Detect which cell encompasses the target text, then output its (X, Y) center coordinate. 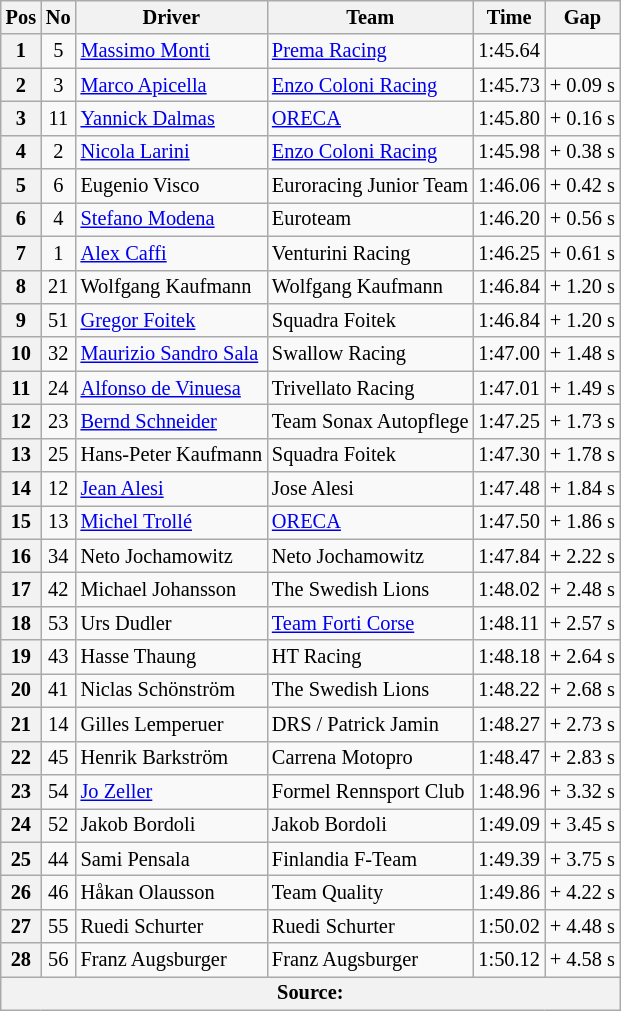
+ 3.45 s (582, 825)
Sami Pensala (172, 859)
Eugenio Visco (172, 186)
Massimo Monti (172, 51)
Alex Caffi (172, 253)
+ 2.57 s (582, 623)
+ 4.48 s (582, 926)
No (58, 17)
Finlandia F-Team (370, 859)
1:47.30 (508, 455)
Prema Racing (370, 51)
52 (58, 825)
+ 0.38 s (582, 152)
53 (58, 623)
1:48.47 (508, 758)
1:47.00 (508, 354)
41 (58, 690)
Venturini Racing (370, 253)
1:47.25 (508, 421)
Urs Dudler (172, 623)
Swallow Racing (370, 354)
26 (21, 892)
16 (21, 556)
Jose Alesi (370, 489)
Gap (582, 17)
1:47.50 (508, 522)
1:48.02 (508, 589)
+ 2.22 s (582, 556)
8 (21, 287)
+ 0.09 s (582, 85)
+ 0.42 s (582, 186)
Driver (172, 17)
54 (58, 791)
32 (58, 354)
1:49.09 (508, 825)
1:45.80 (508, 118)
1:45.98 (508, 152)
Nicola Larini (172, 152)
Pos (21, 17)
56 (58, 960)
1:46.25 (508, 253)
Gilles Lemperuer (172, 724)
Hans-Peter Kaufmann (172, 455)
Gregor Foitek (172, 320)
+ 0.16 s (582, 118)
Bernd Schneider (172, 421)
19 (21, 657)
+ 2.83 s (582, 758)
+ 0.61 s (582, 253)
Yannick Dalmas (172, 118)
Formel Rennsport Club (370, 791)
+ 2.48 s (582, 589)
9 (21, 320)
Håkan Olausson (172, 892)
1:50.12 (508, 960)
10 (21, 354)
1:49.39 (508, 859)
28 (21, 960)
Jean Alesi (172, 489)
1:49.86 (508, 892)
1:47.48 (508, 489)
Niclas Schönström (172, 690)
Alfonso de Vinuesa (172, 388)
+ 1.73 s (582, 421)
27 (21, 926)
Carrena Motopro (370, 758)
46 (58, 892)
Henrik Barkström (172, 758)
1:48.18 (508, 657)
Team (370, 17)
+ 1.78 s (582, 455)
1:48.96 (508, 791)
+ 2.73 s (582, 724)
1:45.64 (508, 51)
HT Racing (370, 657)
15 (21, 522)
22 (21, 758)
42 (58, 589)
44 (58, 859)
Hasse Thaung (172, 657)
7 (21, 253)
+ 1.86 s (582, 522)
1:46.20 (508, 219)
+ 3.75 s (582, 859)
Team Forti Corse (370, 623)
1:48.22 (508, 690)
43 (58, 657)
+ 1.48 s (582, 354)
+ 4.22 s (582, 892)
Marco Apicella (172, 85)
1:50.02 (508, 926)
+ 1.49 s (582, 388)
Team Quality (370, 892)
+ 2.64 s (582, 657)
Maurizio Sandro Sala (172, 354)
Michel Trollé (172, 522)
+ 1.84 s (582, 489)
1:45.73 (508, 85)
1:48.11 (508, 623)
45 (58, 758)
+ 2.68 s (582, 690)
Stefano Modena (172, 219)
+ 0.56 s (582, 219)
Euroteam (370, 219)
17 (21, 589)
Jo Zeller (172, 791)
55 (58, 926)
1:47.01 (508, 388)
20 (21, 690)
+ 4.58 s (582, 960)
1:48.27 (508, 724)
Time (508, 17)
Source: (310, 993)
Trivellato Racing (370, 388)
Team Sonax Autopflege (370, 421)
DRS / Patrick Jamin (370, 724)
Michael Johansson (172, 589)
34 (58, 556)
18 (21, 623)
+ 3.32 s (582, 791)
Euroracing Junior Team (370, 186)
51 (58, 320)
1:47.84 (508, 556)
1:46.06 (508, 186)
